Scan for the cell matching the given text and deliver its [X, Y] coordinate at center. 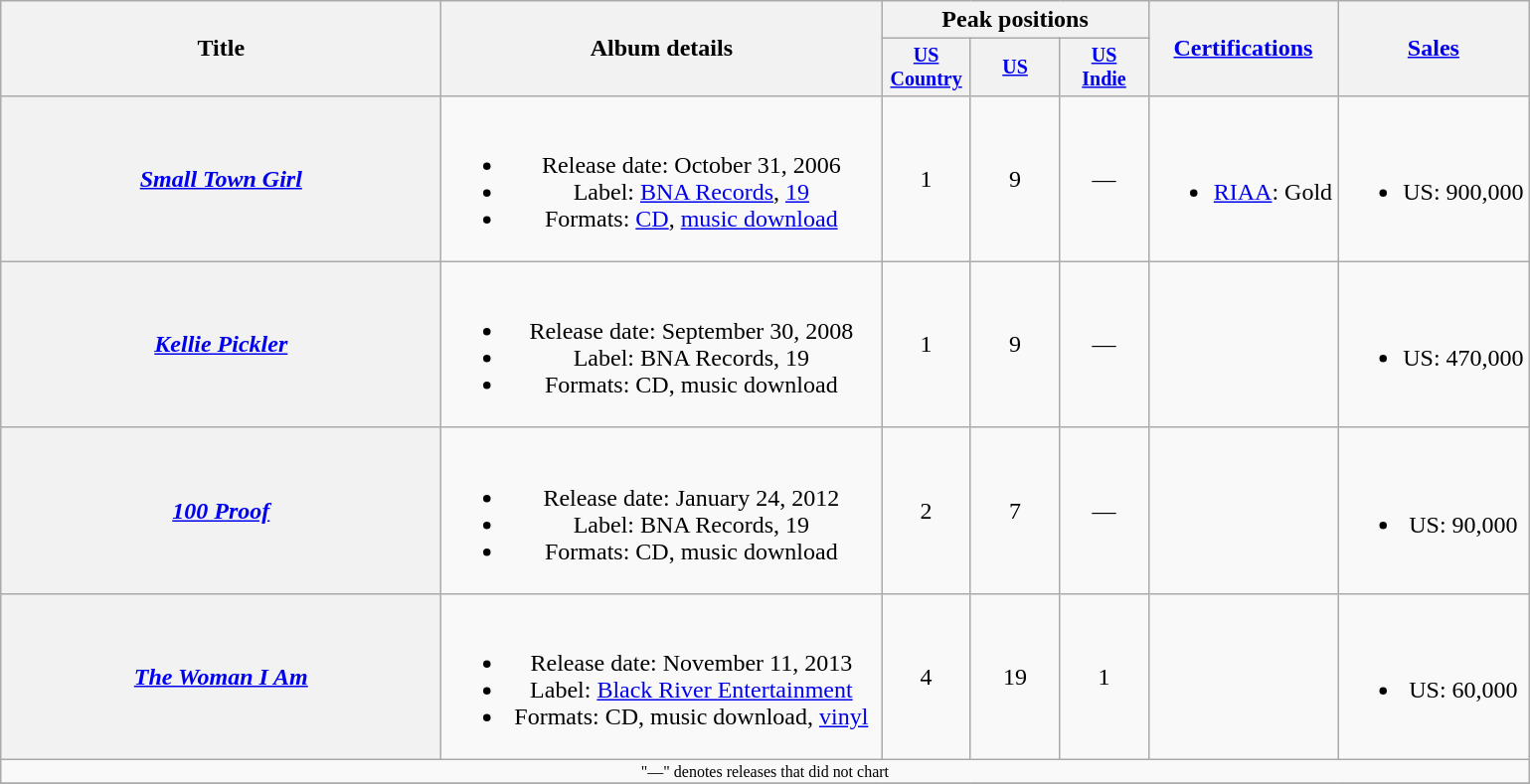
US: 60,000 [1434, 676]
Album details [662, 49]
US: 90,000 [1434, 511]
Certifications [1243, 49]
19 [1014, 676]
2 [927, 511]
US: 900,000 [1434, 179]
Title [221, 49]
Kellie Pickler [221, 344]
US: 470,000 [1434, 344]
Release date: September 30, 2008Label: BNA Records, 19Formats: CD, music download [662, 344]
"—" denotes releases that did not chart [765, 772]
The Woman I Am [221, 676]
Sales [1434, 49]
7 [1014, 511]
Peak positions [1015, 20]
4 [927, 676]
Small Town Girl [221, 179]
US Country [927, 68]
Release date: November 11, 2013Label: Black River EntertainmentFormats: CD, music download, vinyl [662, 676]
Release date: January 24, 2012Label: BNA Records, 19Formats: CD, music download [662, 511]
Release date: October 31, 2006Label: BNA Records, 19Formats: CD, music download [662, 179]
USIndie [1104, 68]
US [1014, 68]
RIAA: Gold [1243, 179]
100 Proof [221, 511]
